Extract the [x, y] coordinate from the center of the cell holding the provided text.  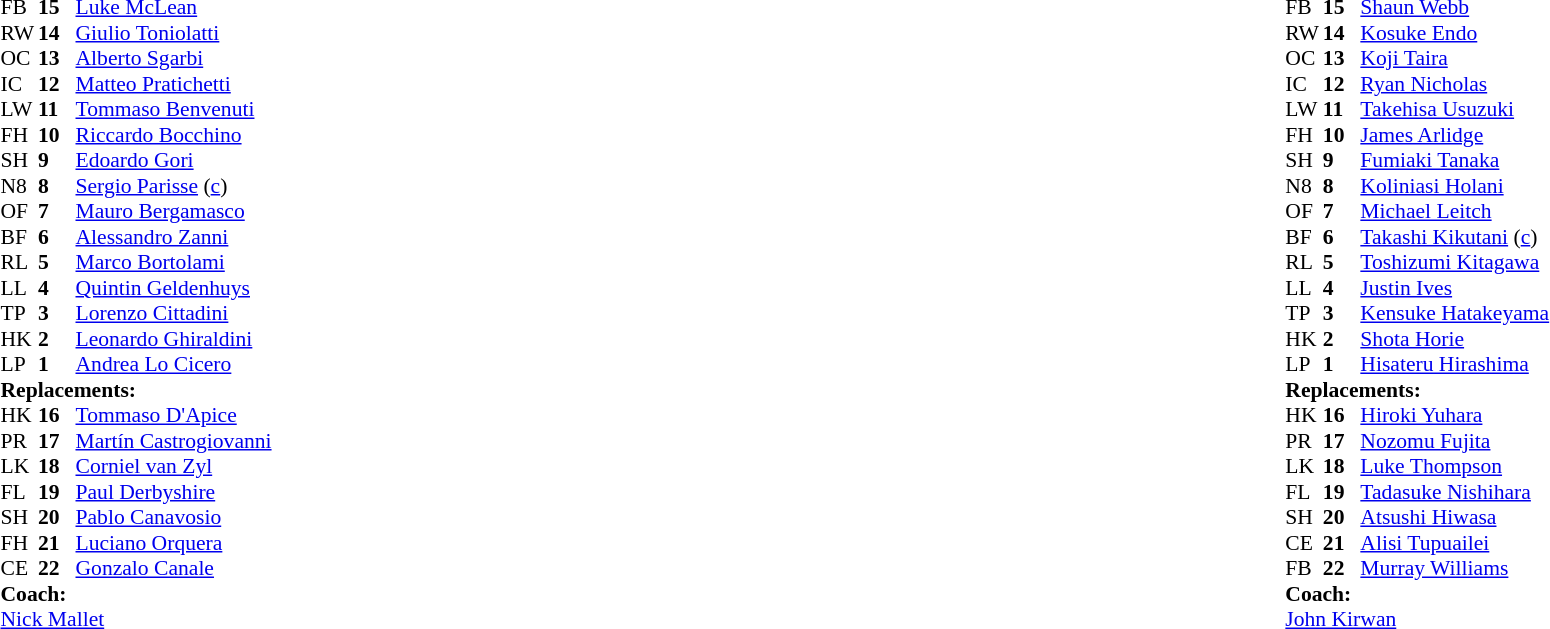
Nozomu Fujita [1454, 441]
Luciano Orquera [174, 543]
Leonardo Ghiraldini [174, 339]
Fumiaki Tanaka [1454, 161]
Giulio Toniolatti [174, 33]
Tommaso D'Apice [174, 415]
Martín Castrogiovanni [174, 441]
Atsushi Hiwasa [1454, 517]
Michael Leitch [1454, 211]
Murray Williams [1454, 569]
Ryan Nicholas [1454, 84]
Riccardo Bocchino [174, 135]
Sergio Parisse (c) [174, 186]
Hiroki Yuhara [1454, 415]
Alisi Tupuailei [1454, 543]
Kosuke Endo [1454, 33]
Edoardo Gori [174, 161]
Koji Taira [1454, 59]
Shota Horie [1454, 339]
Corniel van Zyl [174, 467]
Kensuke Hatakeyama [1454, 313]
Quintin Geldenhuys [174, 288]
Paul Derbyshire [174, 492]
Justin Ives [1454, 288]
Matteo Pratichetti [174, 84]
Koliniasi Holani [1454, 186]
Lorenzo Cittadini [174, 313]
Takehisa Usuzuki [1454, 109]
Tommaso Benvenuti [174, 109]
Andrea Lo Cicero [174, 365]
Hisateru Hirashima [1454, 365]
Luke Thompson [1454, 467]
Toshizumi Kitagawa [1454, 263]
Tadasuke Nishihara [1454, 492]
James Arlidge [1454, 135]
Alberto Sgarbi [174, 59]
Takashi Kikutani (c) [1454, 237]
Alessandro Zanni [174, 237]
Pablo Canavosio [174, 517]
Gonzalo Canale [174, 569]
Marco Bortolami [174, 263]
Mauro Bergamasco [174, 211]
FB [1304, 569]
